Locate the cell with the specified text and output its (X, Y) center coordinate. 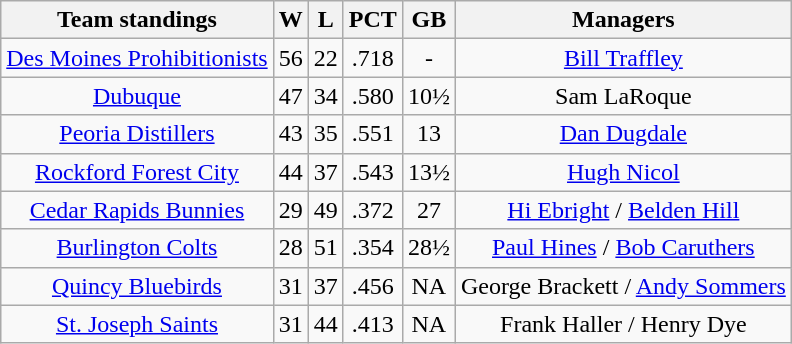
13 (428, 134)
Burlington Colts (137, 248)
W (290, 20)
43 (290, 134)
GB (428, 20)
PCT (372, 20)
Dubuque (137, 96)
Cedar Rapids Bunnies (137, 210)
.718 (372, 58)
Bill Traffley (623, 58)
Team standings (137, 20)
47 (290, 96)
.413 (372, 324)
Hugh Nicol (623, 172)
Des Moines Prohibitionists (137, 58)
.372 (372, 210)
Frank Haller / Henry Dye (623, 324)
10½ (428, 96)
51 (326, 248)
L (326, 20)
Sam LaRoque (623, 96)
27 (428, 210)
34 (326, 96)
56 (290, 58)
Rockford Forest City (137, 172)
22 (326, 58)
35 (326, 134)
St. Joseph Saints (137, 324)
Hi Ebright / Belden Hill (623, 210)
.456 (372, 286)
.354 (372, 248)
.551 (372, 134)
Managers (623, 20)
- (428, 58)
George Brackett / Andy Sommers (623, 286)
.543 (372, 172)
49 (326, 210)
29 (290, 210)
Dan Dugdale (623, 134)
28 (290, 248)
.580 (372, 96)
13½ (428, 172)
Peoria Distillers (137, 134)
28½ (428, 248)
Quincy Bluebirds (137, 286)
Paul Hines / Bob Caruthers (623, 248)
